For the text-containing cell, return its midpoint in [x, y] coordinate format. 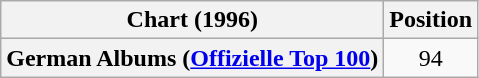
German Albums (Offizielle Top 100) [192, 58]
Position [431, 20]
Chart (1996) [192, 20]
94 [431, 58]
